Identify which cell holds the provided text, then report its [x, y] central coordinate. 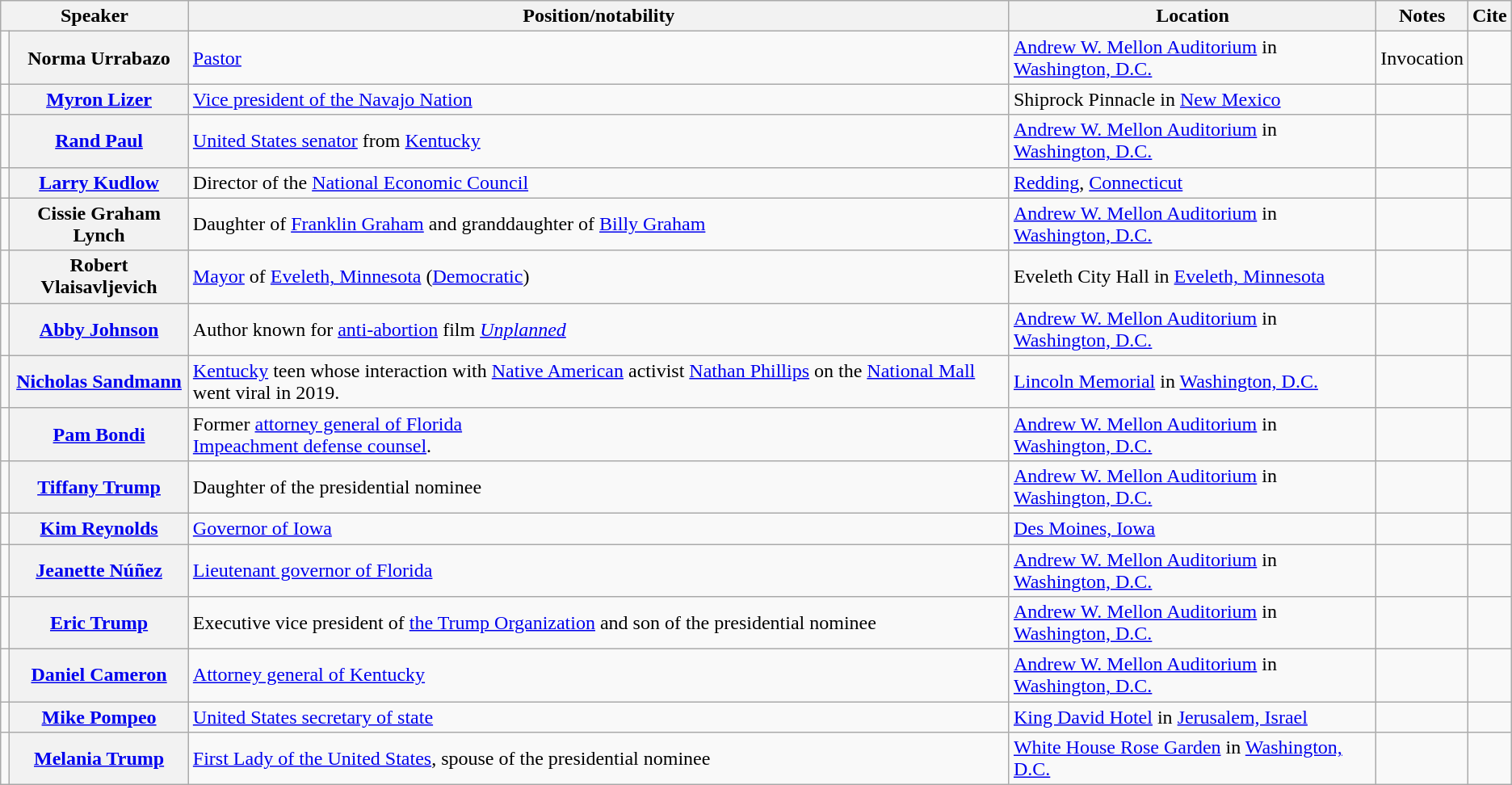
Myron Lizer [99, 99]
Lieutenant governor of Florida [598, 570]
Norma Urrabazo [99, 58]
Pam Bondi [99, 434]
Shiprock Pinnacle in New Mexico [1192, 99]
Jeanette Núñez [99, 570]
Position/notability [598, 16]
Director of the National Economic Council [598, 183]
Speaker [95, 16]
Rand Paul [99, 141]
United States secretary of state [598, 717]
First Lady of the United States, spouse of the presidential nominee [598, 759]
Governor of Iowa [598, 528]
Tiffany Trump [99, 486]
Attorney general of Kentucky [598, 675]
Executive vice president of the Trump Organization and son of the presidential nominee [598, 623]
Des Moines, Iowa [1192, 528]
Melania Trump [99, 759]
Larry Kudlow [99, 183]
Notes [1422, 16]
Former attorney general of FloridaImpeachment defense counsel. [598, 434]
Author known for anti-abortion film Unplanned [598, 330]
Lincoln Memorial in Washington, D.C. [1192, 381]
Kim Reynolds [99, 528]
Eveleth City Hall in Eveleth, Minnesota [1192, 276]
Vice president of the Navajo Nation [598, 99]
Eric Trump [99, 623]
Kentucky teen whose interaction with Native American activist Nathan Phillips on the National Mall went viral in 2019. [598, 381]
Daughter of the presidential nominee [598, 486]
Pastor [598, 58]
Nicholas Sandmann [99, 381]
Redding, Connecticut [1192, 183]
Robert Vlaisavljevich [99, 276]
Invocation [1422, 58]
Daughter of Franklin Graham and granddaughter of Billy Graham [598, 225]
Cite [1490, 16]
United States senator from Kentucky [598, 141]
Cissie Graham Lynch [99, 225]
Daniel Cameron [99, 675]
Mayor of Eveleth, Minnesota (Democratic) [598, 276]
King David Hotel in Jerusalem, Israel [1192, 717]
Abby Johnson [99, 330]
Mike Pompeo [99, 717]
White House Rose Garden in Washington, D.C. [1192, 759]
Location [1192, 16]
